Provide the (X, Y) coordinate of the cell's center where the given text is located.  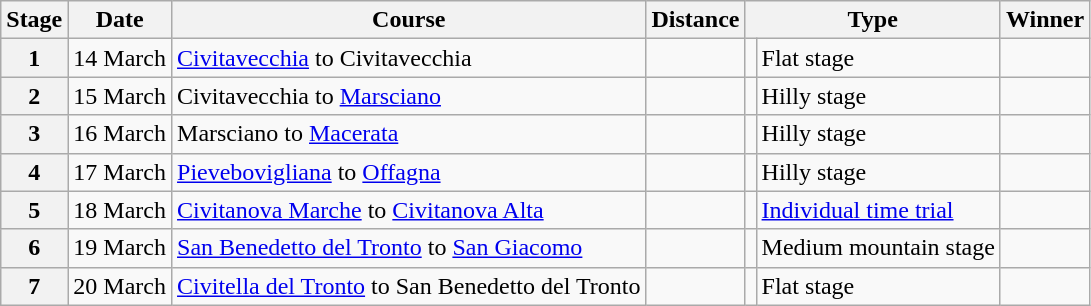
14 March (120, 58)
2 (34, 96)
18 March (120, 210)
Distance (696, 20)
Individual time trial (878, 210)
Stage (34, 20)
16 March (120, 134)
Pievebovigliana to Offagna (409, 172)
6 (34, 248)
Medium mountain stage (878, 248)
Course (409, 20)
Type (872, 20)
4 (34, 172)
15 March (120, 96)
Date (120, 20)
1 (34, 58)
Winner (1044, 20)
3 (34, 134)
Marsciano to Macerata (409, 134)
7 (34, 286)
20 March (120, 286)
Civitanova Marche to Civitanova Alta (409, 210)
San Benedetto del Tronto to San Giacomo (409, 248)
Civitavecchia to Civitavecchia (409, 58)
Civitavecchia to Marsciano (409, 96)
Civitella del Tronto to San Benedetto del Tronto (409, 286)
17 March (120, 172)
5 (34, 210)
19 March (120, 248)
